Return [x, y] of the center of cell containing provided text 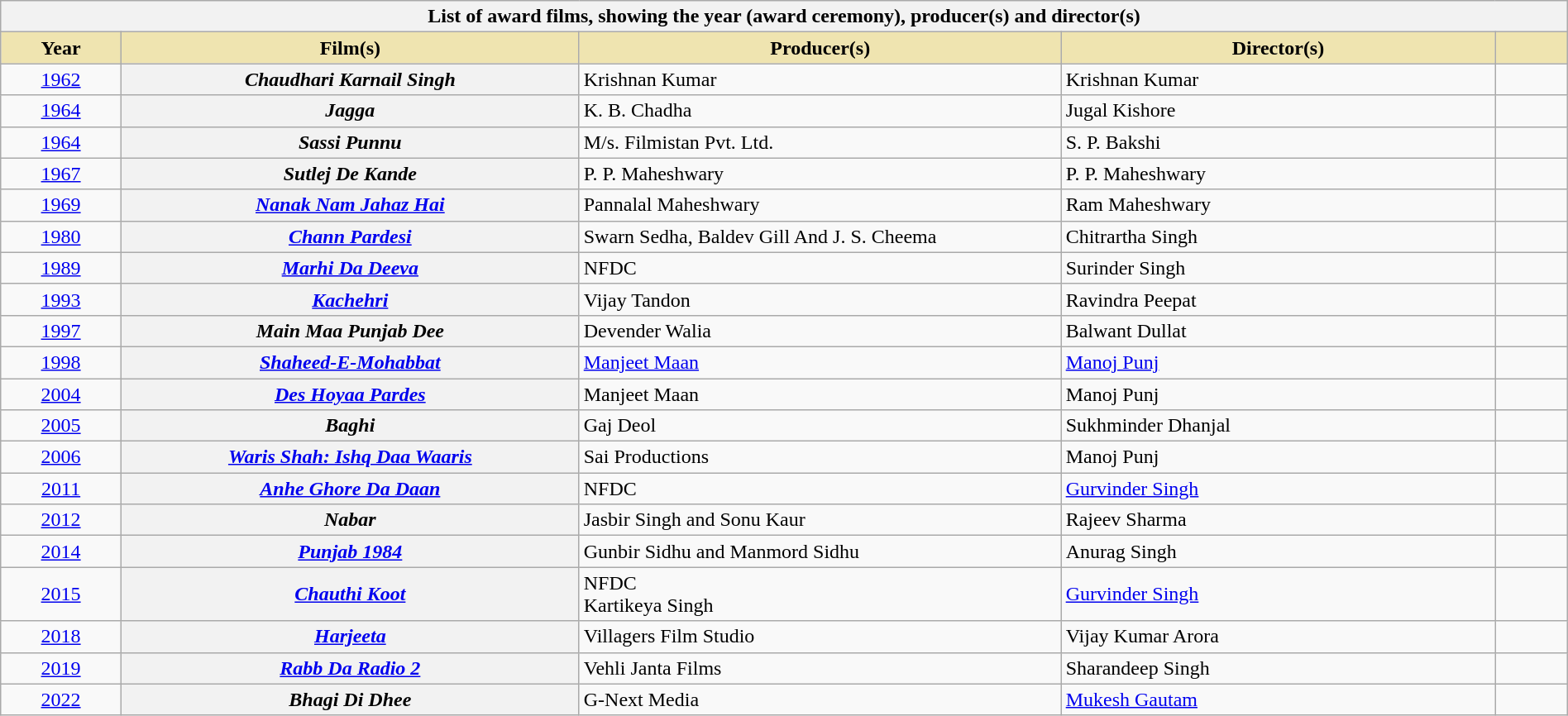
Vehli Janta Films [820, 668]
K. B. Chadha [820, 111]
Nabar [350, 520]
Ravindra Peepat [1279, 299]
2014 [61, 551]
1993 [61, 299]
Baghi [350, 426]
Shaheed-E-Mohabbat [350, 362]
Chauthi Koot [350, 594]
Producer(s) [820, 48]
2018 [61, 637]
Pannalal Maheshwary [820, 205]
Waris Shah: Ishq Daa Waaris [350, 457]
2011 [61, 489]
Sutlej De Kande [350, 174]
Sukhminder Dhanjal [1279, 426]
Anurag Singh [1279, 551]
1998 [61, 362]
Chaudhari Karnail Singh [350, 79]
Harjeeta [350, 637]
Devender Walia [820, 331]
Des Hoyaa Pardes [350, 394]
1989 [61, 268]
Chitrartha Singh [1279, 236]
Bhagi Di Dhee [350, 699]
2005 [61, 426]
1969 [61, 205]
Vijay Tandon [820, 299]
Swarn Sedha, Baldev Gill And J. S. Cheema [820, 236]
Sharandeep Singh [1279, 668]
Rajeev Sharma [1279, 520]
Jasbir Singh and Sonu Kaur [820, 520]
Gunbir Sidhu and Manmord Sidhu [820, 551]
Marhi Da Deeva [350, 268]
Villagers Film Studio [820, 637]
G-Next Media [820, 699]
S. P. Bakshi [1279, 142]
Surinder Singh [1279, 268]
Year [61, 48]
1997 [61, 331]
Main Maa Punjab Dee [350, 331]
1962 [61, 79]
1980 [61, 236]
Nanak Nam Jahaz Hai [350, 205]
Vijay Kumar Arora [1279, 637]
Jugal Kishore [1279, 111]
1967 [61, 174]
M/s. Filmistan Pvt. Ltd. [820, 142]
2004 [61, 394]
Sassi Punnu [350, 142]
Jagga [350, 111]
Punjab 1984 [350, 551]
Kachehri [350, 299]
Film(s) [350, 48]
List of award films, showing the year (award ceremony), producer(s) and director(s) [784, 17]
Mukesh Gautam [1279, 699]
Anhe Ghore Da Daan [350, 489]
Director(s) [1279, 48]
2019 [61, 668]
Balwant Dullat [1279, 331]
Chann Pardesi [350, 236]
2015 [61, 594]
Rabb Da Radio 2 [350, 668]
2022 [61, 699]
Ram Maheshwary [1279, 205]
Sai Productions [820, 457]
Gaj Deol [820, 426]
2006 [61, 457]
2012 [61, 520]
NFDCKartikeya Singh [820, 594]
